Detect which cell encompasses the target text, then output its [x, y] center coordinate. 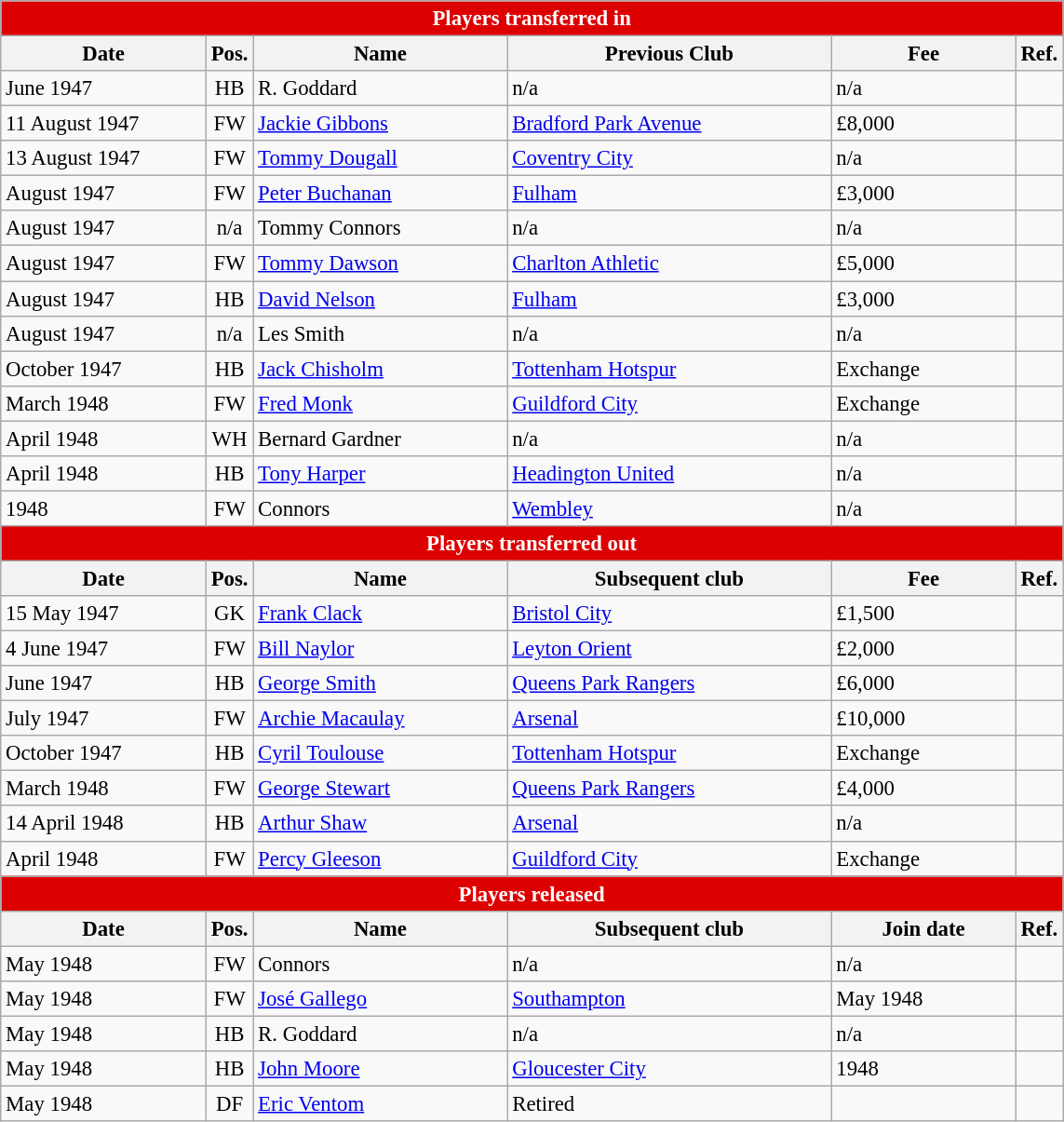
Arthur Shaw [380, 824]
Charlton Athletic [669, 264]
£5,000 [923, 264]
José Gallego [380, 999]
Coventry City [669, 158]
Bernard Gardner [380, 439]
Archie Macaulay [380, 719]
Leyton Orient [669, 649]
WH [229, 439]
Headington United [669, 474]
11 August 1947 [104, 124]
Tommy Connors [380, 228]
Jackie Gibbons [380, 124]
Bradford Park Avenue [669, 124]
Bill Naylor [380, 649]
Percy Gleeson [380, 858]
Wembley [669, 508]
Players transferred in [532, 19]
Eric Ventom [380, 1103]
14 April 1948 [104, 824]
4 June 1947 [104, 649]
Frank Clack [380, 614]
Tony Harper [380, 474]
Fred Monk [380, 403]
Southampton [669, 999]
15 May 1947 [104, 614]
Players released [532, 894]
£10,000 [923, 719]
Jack Chisholm [380, 369]
Tommy Dougall [380, 158]
George Stewart [380, 789]
George Smith [380, 683]
Join date [923, 928]
Players transferred out [532, 544]
£8,000 [923, 124]
John Moore [380, 1069]
Peter Buchanan [380, 194]
Bristol City [669, 614]
Previous Club [669, 54]
July 1947 [104, 719]
£1,500 [923, 614]
GK [229, 614]
Gloucester City [669, 1069]
Cyril Toulouse [380, 753]
Les Smith [380, 333]
£2,000 [923, 649]
DF [229, 1103]
13 August 1947 [104, 158]
Retired [669, 1103]
£4,000 [923, 789]
Tommy Dawson [380, 264]
£6,000 [923, 683]
David Nelson [380, 299]
